Pinpoint the cell where the given text exists, returning its (x, y) midpoint coordinate. 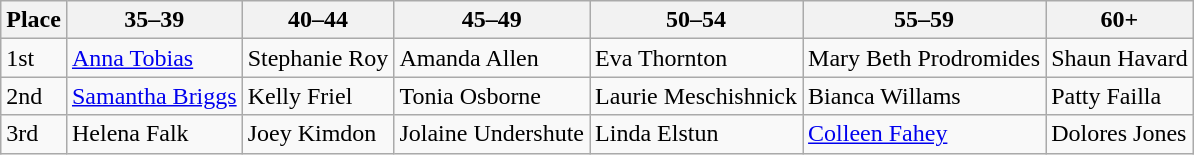
Kelly Friel (318, 96)
2nd (34, 96)
55–59 (924, 20)
Bianca Willams (924, 96)
Amanda Allen (492, 58)
1st (34, 58)
Helena Falk (154, 134)
Dolores Jones (1120, 134)
Stephanie Roy (318, 58)
Colleen Fahey (924, 134)
Place (34, 20)
Shaun Havard (1120, 58)
40–44 (318, 20)
Anna Tobias (154, 58)
Mary Beth Prodromides (924, 58)
45–49 (492, 20)
Eva Thornton (696, 58)
35–39 (154, 20)
Tonia Osborne (492, 96)
50–54 (696, 20)
Samantha Briggs (154, 96)
60+ (1120, 20)
Jolaine Undershute (492, 134)
Linda Elstun (696, 134)
Joey Kimdon (318, 134)
Laurie Meschishnick (696, 96)
Patty Failla (1120, 96)
3rd (34, 134)
